From the cell containing the given text, extract its center point as (X, Y) coordinate. 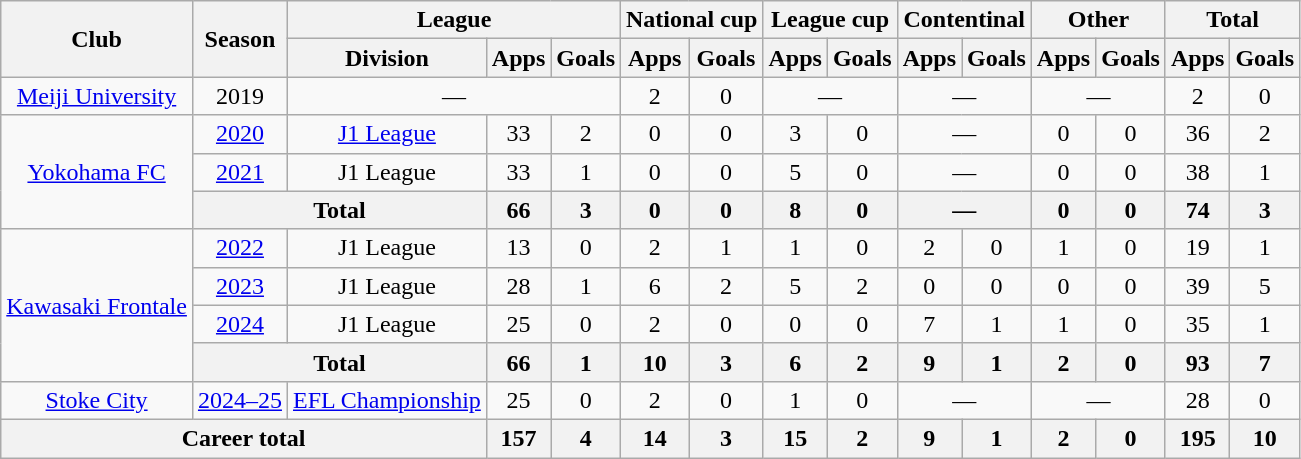
38 (1197, 172)
2021 (240, 172)
93 (1197, 362)
195 (1197, 438)
Career total (244, 438)
2023 (240, 286)
Season (240, 39)
Kawasaki Frontale (97, 305)
35 (1197, 324)
Division (386, 58)
15 (795, 438)
2024 (240, 324)
13 (518, 248)
League cup (830, 20)
Meiji University (97, 96)
14 (655, 438)
2020 (240, 134)
19 (1197, 248)
Yokohama FC (97, 172)
2019 (240, 96)
EFL Championship (386, 400)
Other (1098, 20)
8 (795, 210)
League (454, 20)
157 (518, 438)
2024–25 (240, 400)
Contentinal (964, 20)
36 (1197, 134)
Stoke City (97, 400)
National cup (692, 20)
39 (1197, 286)
4 (586, 438)
74 (1197, 210)
Club (97, 39)
2022 (240, 248)
